Provide the [X, Y] coordinate of the cell's center where the given text is located.  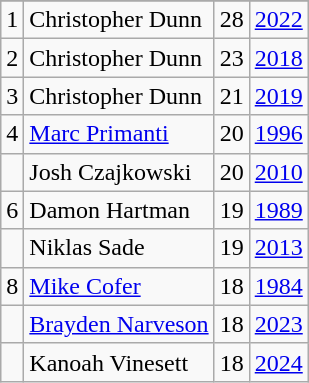
2019 [278, 96]
28 [232, 20]
2024 [278, 362]
6 [12, 210]
4 [12, 134]
2018 [278, 58]
2010 [278, 172]
1989 [278, 210]
3 [12, 96]
Mike Cofer [119, 286]
2023 [278, 324]
2022 [278, 20]
2013 [278, 248]
Niklas Sade [119, 248]
2 [12, 58]
Kanoah Vinesett [119, 362]
1996 [278, 134]
8 [12, 286]
1 [12, 20]
23 [232, 58]
Marc Primanti [119, 134]
Josh Czajkowski [119, 172]
1984 [278, 286]
Brayden Narveson [119, 324]
Damon Hartman [119, 210]
21 [232, 96]
